Capture the cell that displays the provided text and extract its [X, Y] central coordinate. 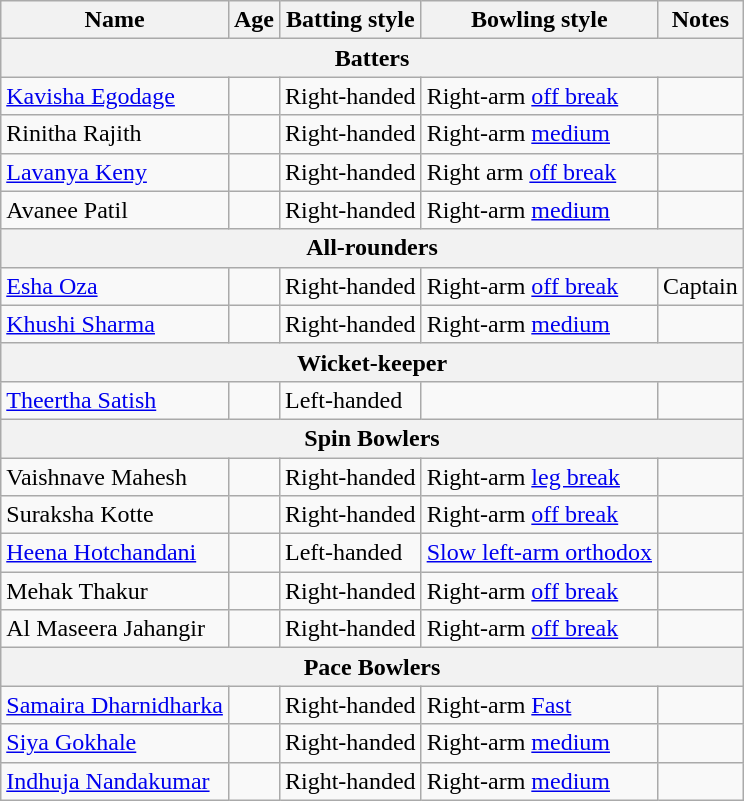
Lavanya Keny [115, 172]
Right-arm leg break [539, 477]
Spin Bowlers [372, 438]
Pace Bowlers [372, 667]
Notes [701, 20]
Theertha Satish [115, 400]
Batters [372, 58]
Rinitha Rajith [115, 134]
Al Maseera Jahangir [115, 629]
Mehak Thakur [115, 591]
Captain [701, 286]
Right arm off break [539, 172]
Indhuja Nandakumar [115, 781]
Siya Gokhale [115, 743]
Avanee Patil [115, 210]
Bowling style [539, 20]
Right-arm Fast [539, 705]
Name [115, 20]
Khushi Sharma [115, 324]
Batting style [350, 20]
All-rounders [372, 248]
Heena Hotchandani [115, 553]
Esha Oza [115, 286]
Wicket-keeper [372, 362]
Vaishnave Mahesh [115, 477]
Kavisha Egodage [115, 96]
Slow left-arm orthodox [539, 553]
Samaira Dharnidharka [115, 705]
Age [254, 20]
Suraksha Kotte [115, 515]
